Capture the cell that displays the provided text and extract its (X, Y) central coordinate. 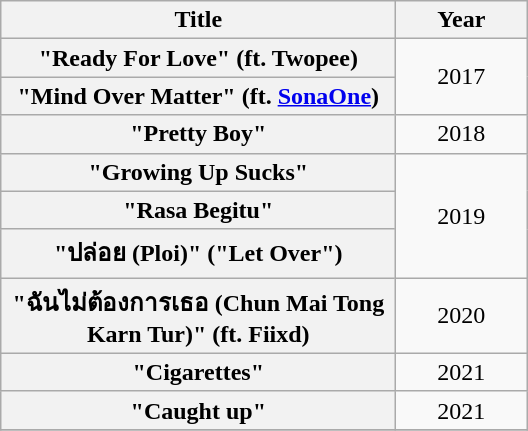
Year (462, 20)
"ฉันไม่ต้องการเธอ (Chun Mai Tong Karn Tur)" (ft. Fiixd) (198, 316)
"Ready For Love" (ft. Twopee) (198, 58)
"Cigarettes" (198, 372)
2020 (462, 316)
"Pretty Boy" (198, 134)
"Caught up" (198, 410)
"Rasa Begitu" (198, 210)
2018 (462, 134)
2017 (462, 77)
"Growing Up Sucks" (198, 172)
Title (198, 20)
"Mind Over Matter" (ft. SonaOne) (198, 96)
"ปล่อย (Ploi)" ("Let Over") (198, 254)
2019 (462, 216)
